Pinpoint the cell where the given text exists, returning its (X, Y) midpoint coordinate. 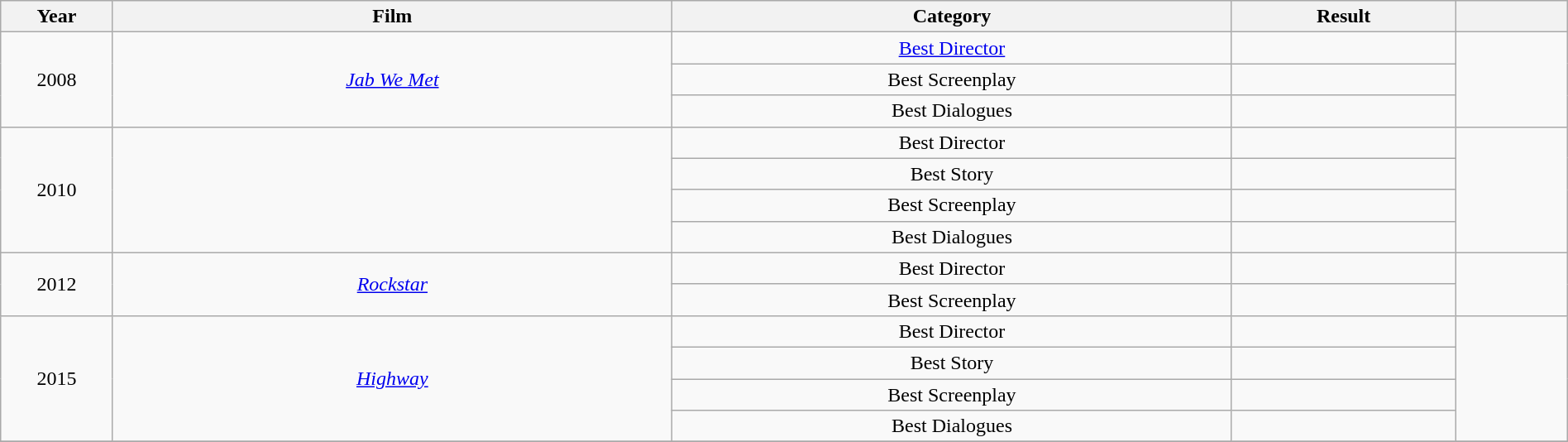
Result (1343, 17)
Category (953, 17)
Year (56, 17)
Rockstar (392, 284)
Film (392, 17)
2012 (56, 284)
2015 (56, 378)
Highway (392, 378)
2010 (56, 190)
Jab We Met (392, 79)
2008 (56, 79)
